Find where the given text appears and provide that cell's center as [X, Y] coordinate. 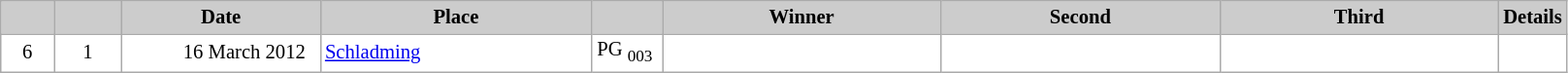
Place [456, 17]
6 [27, 53]
Date [221, 17]
Details [1532, 17]
Second [1081, 17]
Schladming [456, 53]
16 March 2012 [221, 53]
PG 003 [627, 53]
Third [1358, 17]
1 [88, 53]
Winner [801, 17]
